For the text-containing cell, return its midpoint in (X, Y) coordinate format. 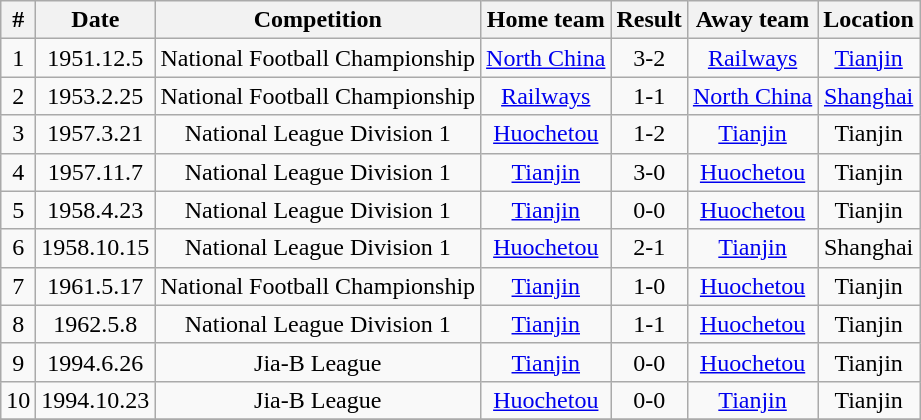
Date (96, 20)
1953.2.25 (96, 96)
Away team (752, 20)
1951.12.5 (96, 58)
1958.4.23 (96, 210)
3-0 (649, 172)
4 (18, 172)
Location (869, 20)
1-0 (649, 286)
10 (18, 400)
5 (18, 210)
6 (18, 248)
2-1 (649, 248)
3 (18, 134)
1 (18, 58)
8 (18, 324)
1958.10.15 (96, 248)
1957.11.7 (96, 172)
1962.5.8 (96, 324)
2 (18, 96)
3-2 (649, 58)
1957.3.21 (96, 134)
Result (649, 20)
9 (18, 362)
1961.5.17 (96, 286)
# (18, 20)
1994.6.26 (96, 362)
7 (18, 286)
Competition (318, 20)
Home team (546, 20)
1-2 (649, 134)
1994.10.23 (96, 400)
